Return (x, y) of the center of cell containing provided text 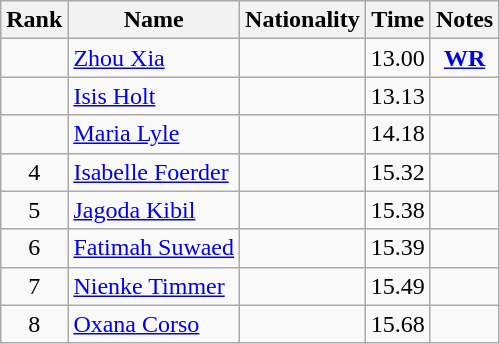
15.39 (398, 248)
13.00 (398, 58)
Zhou Xia (154, 58)
8 (34, 324)
Isis Holt (154, 96)
6 (34, 248)
15.38 (398, 210)
Time (398, 20)
13.13 (398, 96)
15.32 (398, 172)
14.18 (398, 134)
Maria Lyle (154, 134)
Name (154, 20)
Isabelle Foerder (154, 172)
15.68 (398, 324)
Notes (464, 20)
Jagoda Kibil (154, 210)
Nationality (303, 20)
5 (34, 210)
7 (34, 286)
Fatimah Suwaed (154, 248)
4 (34, 172)
Oxana Corso (154, 324)
Nienke Timmer (154, 286)
WR (464, 58)
15.49 (398, 286)
Rank (34, 20)
